Detect which cell encompasses the target text, then output its (x, y) center coordinate. 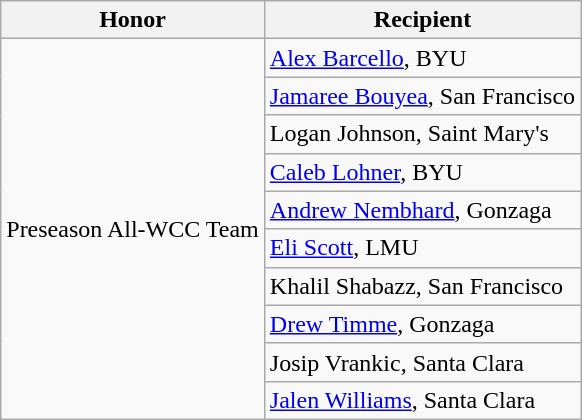
Drew Timme, Gonzaga (422, 324)
Khalil Shabazz, San Francisco (422, 286)
Josip Vrankic, Santa Clara (422, 362)
Jamaree Bouyea, San Francisco (422, 96)
Eli Scott, LMU (422, 248)
Andrew Nembhard, Gonzaga (422, 210)
Logan Johnson, Saint Mary's (422, 134)
Jalen Williams, Santa Clara (422, 400)
Alex Barcello, BYU (422, 58)
Recipient (422, 20)
Caleb Lohner, BYU (422, 172)
Preseason All-WCC Team (133, 230)
Honor (133, 20)
